Locate the cell with the specified text and output its (X, Y) center coordinate. 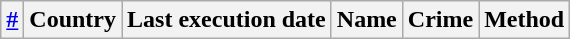
Crime (440, 20)
Last execution date (227, 20)
Name (366, 20)
# (12, 20)
Method (524, 20)
Country (73, 20)
